Scan for the cell matching the given text and deliver its [x, y] coordinate at center. 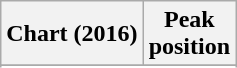
Peak position [189, 34]
Chart (2016) [72, 34]
